Return the (x, y) coordinate for the center point of the cell that contains the specified text.  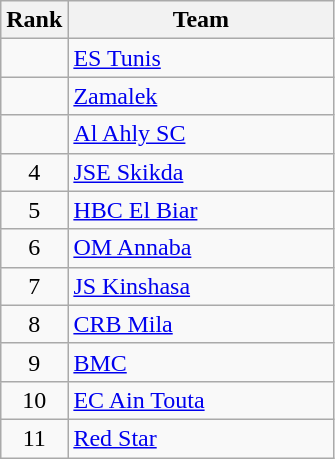
6 (34, 248)
11 (34, 438)
Rank (34, 20)
4 (34, 172)
CRB Mila (201, 324)
JS Kinshasa (201, 286)
JSE Skikda (201, 172)
OM Annaba (201, 248)
BMC (201, 362)
HBC El Biar (201, 210)
Red Star (201, 438)
7 (34, 286)
ES Tunis (201, 58)
Zamalek (201, 96)
10 (34, 400)
Al Ahly SC (201, 134)
9 (34, 362)
Team (201, 20)
5 (34, 210)
8 (34, 324)
EC Ain Touta (201, 400)
